For the text-containing cell, return its midpoint in [x, y] coordinate format. 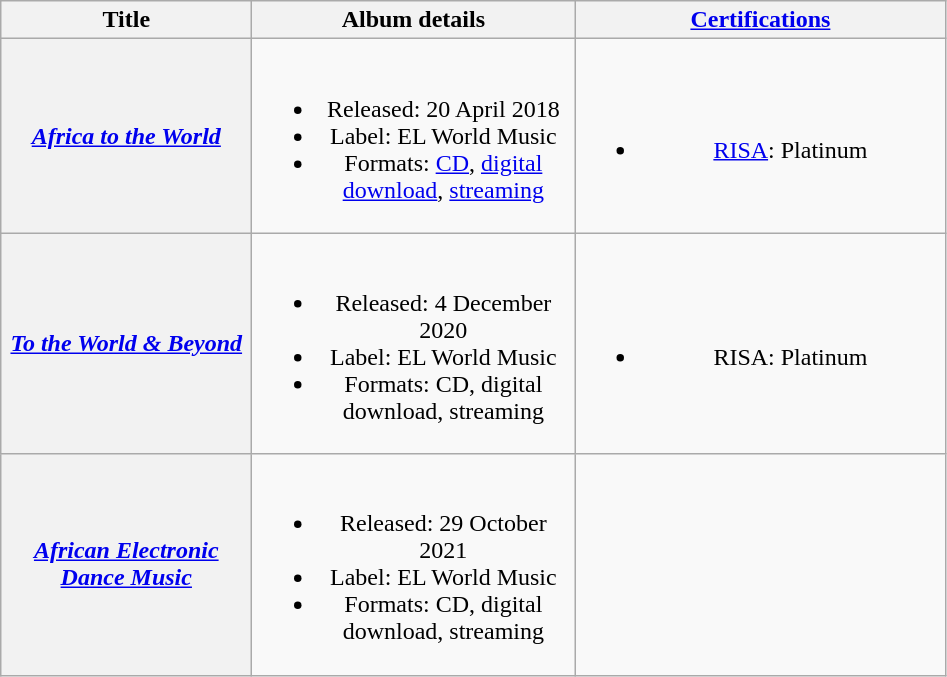
Certifications [760, 20]
Released: 29 October 2021Label: EL World MusicFormats: CD, digital download, streaming [414, 564]
African Electronic Dance Music [126, 564]
Released: 4 December 2020Label: EL World MusicFormats: CD, digital download, streaming [414, 344]
Title [126, 20]
Africa to the World [126, 136]
Released: 20 April 2018Label: EL World MusicFormats: CD, digital download, streaming [414, 136]
To the World & Beyond [126, 344]
Album details [414, 20]
